For the text-containing cell, return its midpoint in [X, Y] coordinate format. 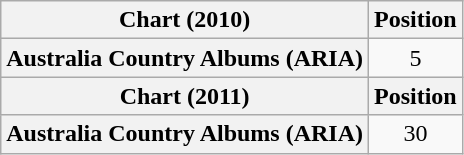
Chart (2011) [185, 96]
30 [416, 134]
5 [416, 58]
Chart (2010) [185, 20]
